Extract the [x, y] coordinate from the center of the cell holding the provided text.  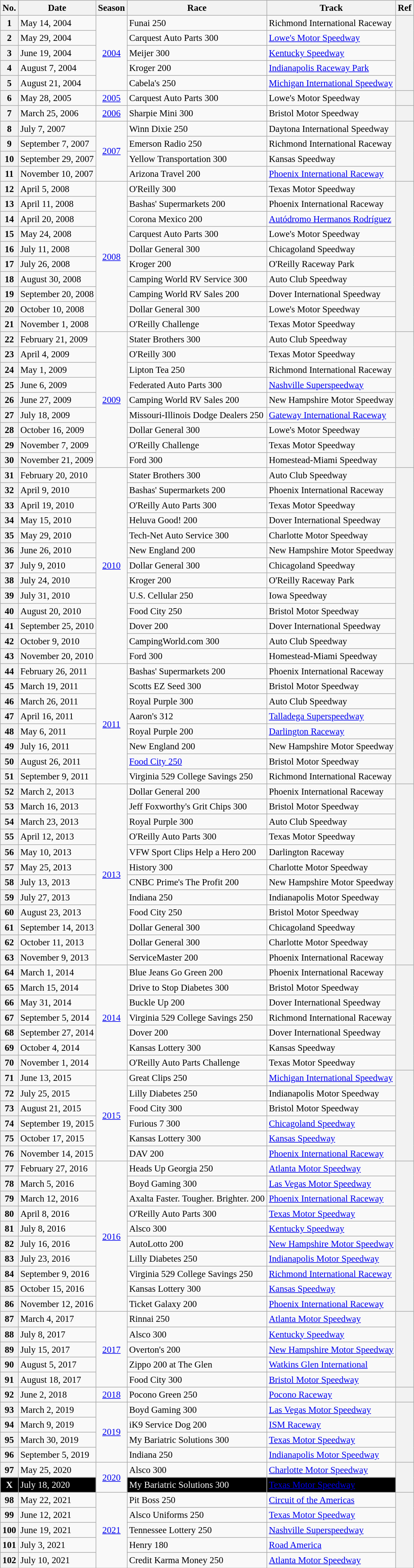
Buckle Up 200 [197, 1003]
iK9 Service Dog 200 [197, 1425]
June 19, 2021 [57, 1530]
61 [10, 927]
Henry 180 [197, 1546]
ISM Raceway [331, 1425]
Iowa Speedway [331, 596]
43 [10, 656]
Blue Jeans Go Green 200 [197, 973]
Daytona International Speedway [331, 129]
September 5, 2019 [57, 1455]
May 24, 2008 [57, 234]
45 [10, 686]
1 [10, 23]
August 21, 2015 [57, 1108]
May 15, 2010 [57, 520]
9 [10, 144]
March 5, 2016 [57, 1184]
CampingWorld.com 300 [197, 641]
March 2, 2019 [57, 1410]
May 22, 2021 [57, 1500]
19 [10, 294]
17 [10, 264]
24 [10, 370]
July 15, 2017 [57, 1349]
18 [10, 279]
Date [57, 8]
Heluva Good! 200 [197, 520]
August 20, 2010 [57, 611]
Funai 250 [197, 23]
14 [10, 219]
22 [10, 340]
February 26, 2011 [57, 671]
71 [10, 1078]
Camping World RV Service 300 [197, 279]
May 28, 2005 [57, 98]
May 10, 2013 [57, 852]
28 [10, 430]
March 23, 2013 [57, 822]
36 [10, 550]
Jeff Foxworthy's Grit Chips 300 [197, 807]
O'Reilly Auto Parts Challenge [197, 1063]
59 [10, 897]
July 18, 2009 [57, 415]
2011 [112, 724]
DAV 200 [197, 1153]
25 [10, 385]
84 [10, 1274]
November 1, 2008 [57, 324]
67 [10, 1018]
June 6, 2009 [57, 385]
May 14, 2004 [57, 23]
June 26, 2010 [57, 550]
Zippo 200 at The Glen [197, 1364]
Season [112, 8]
March 26, 2011 [57, 701]
76 [10, 1153]
5 [10, 83]
AutoLotto 200 [197, 1244]
Autódromo Hermanos Rodríguez [331, 219]
51 [10, 777]
64 [10, 973]
44 [10, 671]
35 [10, 536]
29 [10, 445]
May 29, 2004 [57, 38]
83 [10, 1259]
80 [10, 1214]
September 19, 2015 [57, 1123]
12 [10, 189]
Axalta Faster. Tougher. Brighter. 200 [197, 1199]
No. [10, 8]
March 12, 2016 [57, 1199]
40 [10, 611]
Meijer 300 [197, 53]
October 17, 2015 [57, 1138]
October 11, 2013 [57, 943]
85 [10, 1289]
65 [10, 988]
November 14, 2015 [57, 1153]
October 4, 2014 [57, 1048]
September 29, 2007 [57, 159]
2016 [112, 1236]
23 [10, 355]
Great Clips 250 [197, 1078]
June 27, 2009 [57, 400]
ServiceMaster 200 [197, 957]
March 1, 2014 [57, 973]
68 [10, 1033]
February 20, 2010 [57, 475]
62 [10, 943]
2006 [112, 113]
Royal Purple 200 [197, 731]
15 [10, 234]
Pocono Green 250 [197, 1395]
Credit Karma Money 250 [197, 1560]
95 [10, 1440]
81 [10, 1229]
March 30, 2019 [57, 1440]
Federated Auto Parts 300 [197, 385]
53 [10, 807]
2018 [112, 1395]
39 [10, 596]
May 29, 2010 [57, 536]
August 21, 2004 [57, 83]
102 [10, 1560]
Emerson Radio 250 [197, 144]
16 [10, 249]
77 [10, 1169]
27 [10, 415]
June 2, 2018 [57, 1395]
Winn Dixie 250 [197, 129]
6 [10, 98]
CNBC Prime's The Profit 200 [197, 882]
March 16, 2013 [57, 807]
July 26, 2008 [57, 264]
42 [10, 641]
2007 [112, 151]
2019 [112, 1432]
92 [10, 1395]
79 [10, 1199]
Tech-Net Auto Service 300 [197, 536]
98 [10, 1500]
July 18, 2020 [57, 1485]
Overton's 200 [197, 1349]
38 [10, 581]
57 [10, 867]
March 25, 2006 [57, 113]
88 [10, 1334]
June 19, 2004 [57, 53]
October 9, 2010 [57, 641]
58 [10, 882]
September 9, 2016 [57, 1274]
94 [10, 1425]
2013 [112, 875]
History 300 [197, 867]
Pocono Raceway [331, 1395]
32 [10, 490]
93 [10, 1410]
Talladega Superspeedway [331, 716]
89 [10, 1349]
2014 [112, 1018]
2008 [112, 257]
78 [10, 1184]
Pit Boss 250 [197, 1500]
11 [10, 174]
July 24, 2010 [57, 581]
2005 [112, 98]
Corona Mexico 200 [197, 219]
July 8, 2017 [57, 1334]
Drive to Stop Diabetes 300 [197, 988]
September 20, 2008 [57, 294]
91 [10, 1380]
July 3, 2021 [57, 1546]
Missouri-Illinois Dodge Dealers 250 [197, 415]
Ref [404, 8]
March 4, 2017 [57, 1319]
April 20, 2008 [57, 219]
Road America [331, 1546]
November 9, 2013 [57, 957]
July 8, 2016 [57, 1229]
March 9, 2019 [57, 1425]
August 18, 2017 [57, 1380]
87 [10, 1319]
Race [197, 8]
March 2, 2013 [57, 792]
February 21, 2009 [57, 340]
July 23, 2016 [57, 1259]
August 26, 2011 [57, 762]
U.S. Cellular 250 [197, 596]
8 [10, 129]
Furious 7 300 [197, 1123]
52 [10, 792]
48 [10, 731]
July 31, 2010 [57, 596]
May 1, 2009 [57, 370]
2004 [112, 53]
26 [10, 400]
September 27, 2014 [57, 1033]
July 7, 2007 [57, 129]
72 [10, 1093]
69 [10, 1048]
49 [10, 747]
2017 [112, 1349]
October 10, 2008 [57, 310]
February 27, 2016 [57, 1169]
Alsco Uniforms 250 [197, 1515]
96 [10, 1455]
August 30, 2008 [57, 279]
November 20, 2010 [57, 656]
November 21, 2009 [57, 460]
13 [10, 204]
April 12, 2013 [57, 837]
63 [10, 957]
Tennessee Lottery 250 [197, 1530]
10 [10, 159]
July 27, 2013 [57, 897]
November 7, 2009 [57, 445]
60 [10, 912]
Heads Up Georgia 250 [197, 1169]
33 [10, 506]
April 9, 2010 [57, 490]
41 [10, 626]
July 25, 2015 [57, 1093]
November 12, 2016 [57, 1304]
May 25, 2020 [57, 1470]
70 [10, 1063]
3 [10, 53]
Track [331, 8]
2009 [112, 400]
August 23, 2013 [57, 912]
June 13, 2015 [57, 1078]
54 [10, 822]
56 [10, 852]
April 16, 2011 [57, 716]
7 [10, 113]
100 [10, 1530]
2020 [112, 1478]
82 [10, 1244]
2015 [112, 1116]
30 [10, 460]
August 7, 2004 [57, 68]
66 [10, 1003]
Indianapolis Raceway Park [331, 68]
31 [10, 475]
September 25, 2010 [57, 626]
July 13, 2013 [57, 882]
90 [10, 1364]
34 [10, 520]
46 [10, 701]
47 [10, 716]
Dollar General 200 [197, 792]
20 [10, 310]
April 5, 2008 [57, 189]
April 8, 2016 [57, 1214]
101 [10, 1546]
September 5, 2014 [57, 1018]
Aaron's 312 [197, 716]
97 [10, 1470]
75 [10, 1138]
99 [10, 1515]
2010 [112, 565]
Arizona Travel 200 [197, 174]
74 [10, 1123]
Circuit of the Americas [331, 1500]
July 9, 2010 [57, 566]
Sharpie Mini 300 [197, 113]
21 [10, 324]
July 11, 2008 [57, 249]
July 16, 2011 [57, 747]
Cabela's 250 [197, 83]
October 15, 2016 [57, 1289]
Scotts EZ Seed 300 [197, 686]
March 15, 2014 [57, 988]
X [10, 1485]
May 6, 2011 [57, 731]
October 16, 2009 [57, 430]
86 [10, 1304]
2021 [112, 1530]
September 14, 2013 [57, 927]
Watkins Glen International [331, 1364]
November 10, 2007 [57, 174]
September 7, 2007 [57, 144]
50 [10, 762]
Yellow Transportation 300 [197, 159]
July 10, 2021 [57, 1560]
April 4, 2009 [57, 355]
Rinnai 250 [197, 1319]
September 9, 2011 [57, 777]
55 [10, 837]
June 12, 2021 [57, 1515]
Gateway International Raceway [331, 415]
73 [10, 1108]
April 11, 2008 [57, 204]
May 31, 2014 [57, 1003]
Ticket Galaxy 200 [197, 1304]
4 [10, 68]
March 19, 2011 [57, 686]
VFW Sport Clips Help a Hero 200 [197, 852]
April 19, 2010 [57, 506]
August 5, 2017 [57, 1364]
July 16, 2016 [57, 1244]
Lipton Tea 250 [197, 370]
37 [10, 566]
May 25, 2013 [57, 867]
2 [10, 38]
November 1, 2014 [57, 1063]
